Locate the cell with the specified text and output its (x, y) center coordinate. 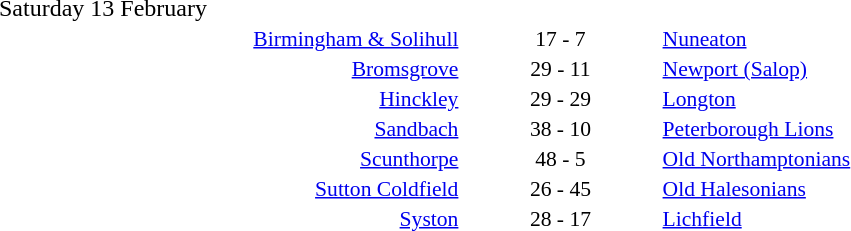
26 - 45 (560, 188)
38 - 10 (560, 128)
29 - 29 (560, 98)
29 - 11 (560, 68)
48 - 5 (560, 158)
17 - 7 (560, 38)
